Search for the cell housing the specified text and yield its (x, y) center coordinate. 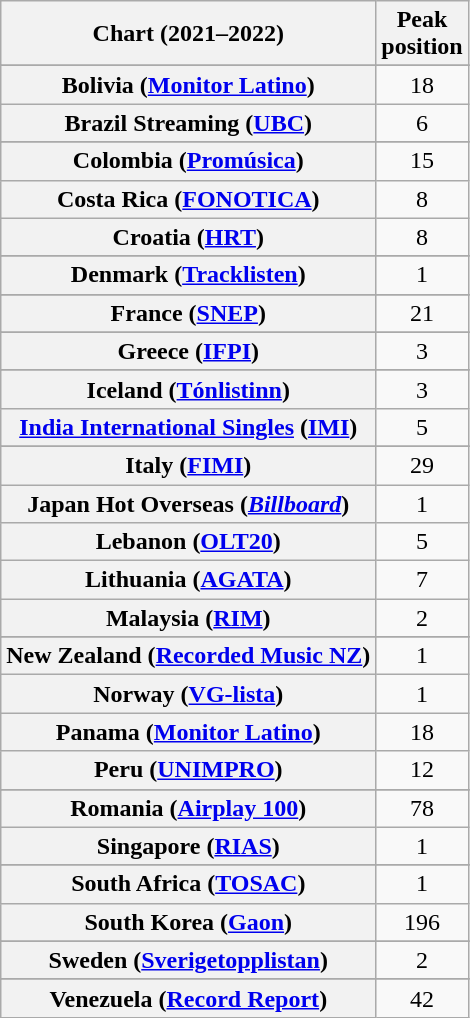
Sweden (Sverigetopplistan) (188, 960)
Lithuania (AGATA) (188, 580)
France (SNEP) (188, 313)
42 (422, 998)
New Zealand (Recorded Music NZ) (188, 656)
Venezuela (Record Report) (188, 998)
Denmark (Tracklisten) (188, 275)
Japan Hot Overseas (Billboard) (188, 503)
Romania (Airplay 100) (188, 808)
Greece (IFPI) (188, 351)
Brazil Streaming (UBC) (188, 123)
India International Singles (IMI) (188, 427)
Norway (VG-lista) (188, 694)
12 (422, 770)
21 (422, 313)
Singapore (RIAS) (188, 846)
Peru (UNIMPRO) (188, 770)
Lebanon (OLT20) (188, 542)
Costa Rica (FONOTICA) (188, 199)
Malaysia (RIM) (188, 618)
Colombia (Promúsica) (188, 161)
Italy (FIMI) (188, 465)
South Africa (TOSAC) (188, 884)
Croatia (HRT) (188, 237)
Bolivia (Monitor Latino) (188, 85)
Panama (Monitor Latino) (188, 732)
Peakposition (422, 34)
7 (422, 580)
78 (422, 808)
6 (422, 123)
196 (422, 922)
29 (422, 465)
Chart (2021–2022) (188, 34)
15 (422, 161)
South Korea (Gaon) (188, 922)
Iceland (Tónlistinn) (188, 389)
